Determine the [X, Y] coordinate at the center of the cell enclosing the given text.  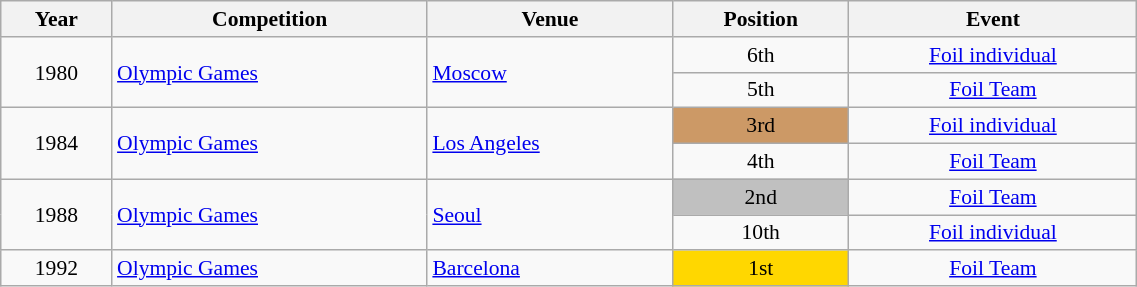
6th [761, 55]
Venue [550, 19]
4th [761, 162]
Year [56, 19]
1st [761, 269]
Moscow [550, 72]
Barcelona [550, 269]
Position [761, 19]
1988 [56, 214]
5th [761, 90]
Seoul [550, 214]
Event [993, 19]
Competition [270, 19]
1984 [56, 144]
2nd [761, 197]
3rd [761, 126]
10th [761, 233]
1980 [56, 72]
Los Angeles [550, 144]
1992 [56, 269]
